Pinpoint the cell where the given text exists, returning its [x, y] midpoint coordinate. 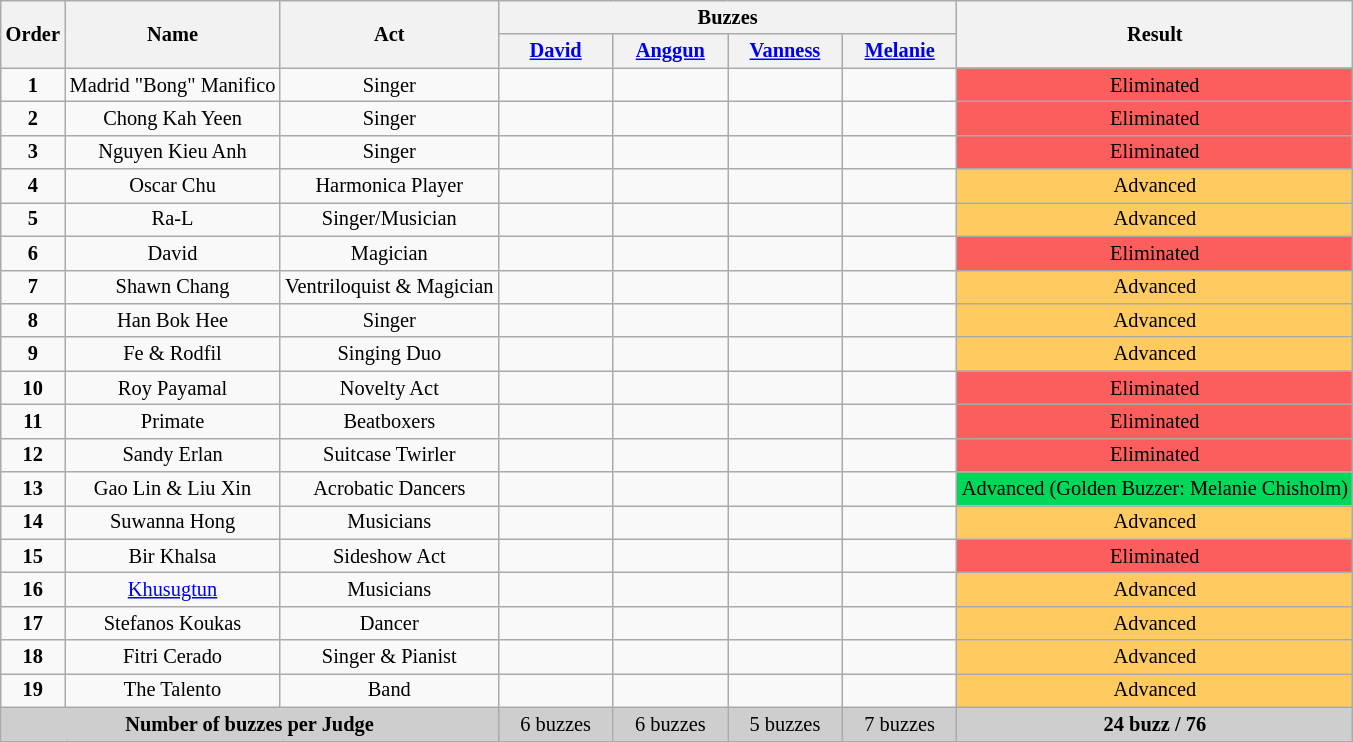
7 [33, 287]
The Talento [172, 690]
Number of buzzes per Judge [250, 724]
Band [389, 690]
Melanie [900, 51]
Nguyen Kieu Anh [172, 152]
Khusugtun [172, 589]
Gao Lin & Liu Xin [172, 489]
Sideshow Act [389, 556]
Chong Kah Yeen [172, 118]
18 [33, 657]
Madrid "Bong" Manifico [172, 85]
Singing Duo [389, 354]
Suwanna Hong [172, 522]
12 [33, 455]
Shawn Chang [172, 287]
5 buzzes [786, 724]
Fe & Rodfil [172, 354]
Buzzes [728, 17]
7 buzzes [900, 724]
Primate [172, 421]
Bir Khalsa [172, 556]
15 [33, 556]
Roy Payamal [172, 388]
19 [33, 690]
Beatboxers [389, 421]
Singer/Musician [389, 219]
Fitri Cerado [172, 657]
Stefanos Koukas [172, 623]
Ra-L [172, 219]
8 [33, 320]
24 buzz / 76 [1155, 724]
Magician [389, 253]
Anggun [670, 51]
Order [33, 34]
Dancer [389, 623]
4 [33, 186]
Singer & Pianist [389, 657]
Novelty Act [389, 388]
2 [33, 118]
11 [33, 421]
Han Bok Hee [172, 320]
Oscar Chu [172, 186]
14 [33, 522]
17 [33, 623]
5 [33, 219]
6 [33, 253]
16 [33, 589]
Vanness [786, 51]
Name [172, 34]
Suitcase Twirler [389, 455]
3 [33, 152]
10 [33, 388]
Acrobatic Dancers [389, 489]
13 [33, 489]
Harmonica Player [389, 186]
Sandy Erlan [172, 455]
9 [33, 354]
Act [389, 34]
Advanced (Golden Buzzer: Melanie Chisholm) [1155, 489]
1 [33, 85]
Result [1155, 34]
Ventriloquist & Magician [389, 287]
